Find where the given text appears and provide that cell's center as (X, Y) coordinate. 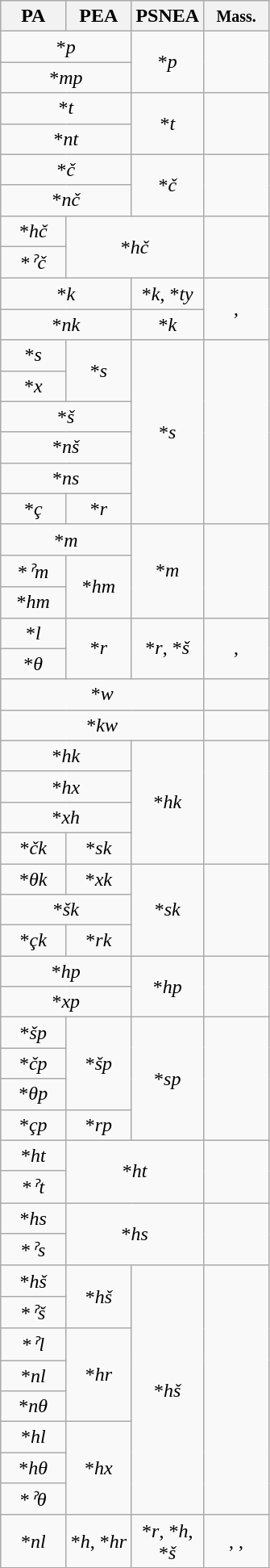
Mass. (237, 16)
*nθ (34, 1407)
*ˀl (34, 1344)
, , (237, 1541)
*çp (34, 1125)
*nč (66, 200)
*mp (66, 78)
*r, *h, *š (168, 1541)
PEA (98, 16)
*hθ (34, 1468)
*k, *ty (168, 294)
*rk (98, 941)
*r, *š (168, 648)
*θ (34, 664)
*x (34, 386)
*š (66, 417)
PSNEA (168, 16)
*ˀs (34, 1250)
*nš (66, 447)
*ns (66, 478)
*ˀč (34, 262)
PA (34, 16)
*xh (66, 817)
*čp (34, 1063)
*čk (34, 848)
*çk (34, 941)
*hl (34, 1437)
*hr (98, 1375)
*xp (66, 1002)
*ˀš (34, 1312)
*ˀt (34, 1187)
*ˀθ (34, 1499)
*θp (34, 1094)
*ç (34, 509)
*kw (102, 725)
*rp (98, 1125)
*θk (34, 879)
*xk (98, 879)
*nt (66, 139)
*sp (168, 1079)
*l (34, 633)
*w (102, 694)
*ˀm (34, 571)
*nk (66, 325)
*šk (66, 910)
*h, *hr (98, 1541)
